Scan for the cell matching the given text and deliver its [x, y] coordinate at center. 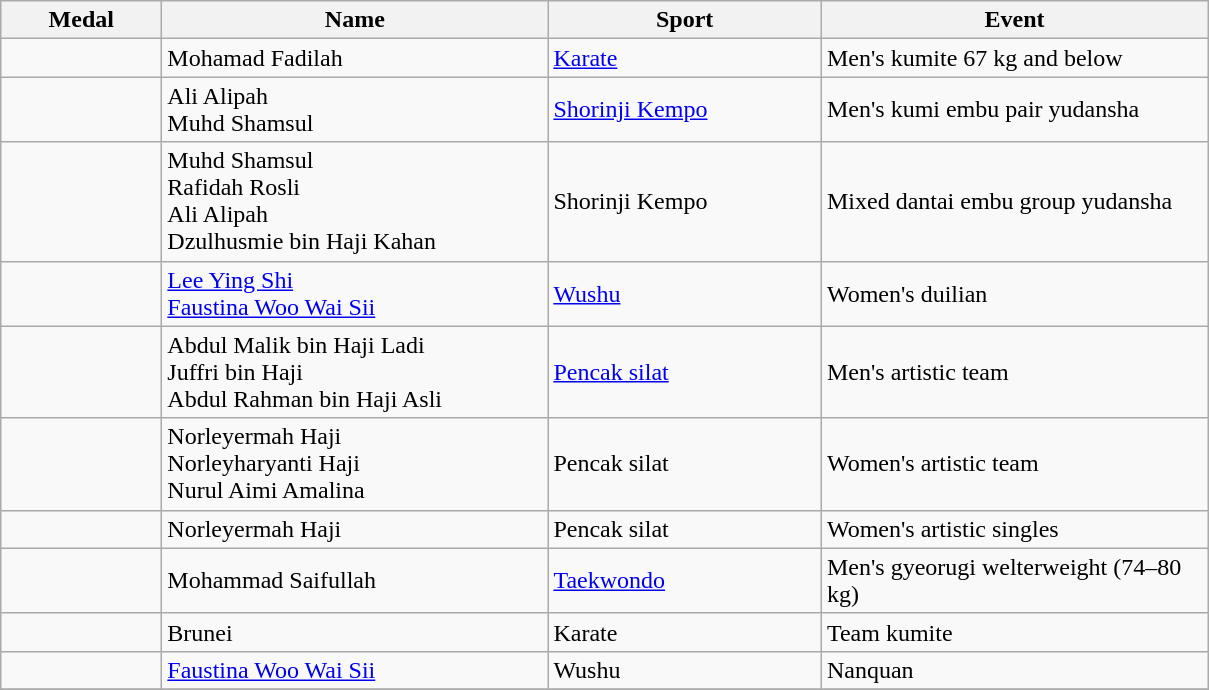
Ali Alipah Muhd Shamsul [355, 110]
Women's artistic singles [1014, 529]
Faustina Woo Wai Sii [355, 670]
Mohammad Saifullah [355, 580]
Medal [82, 20]
Brunei [355, 632]
Women's duilian [1014, 294]
Norleyermah Haji [355, 529]
Name [355, 20]
Abdul Malik bin Haji Ladi Juffri bin Haji Abdul Rahman bin Haji Asli [355, 372]
Muhd Shamsul Rafidah Rosli Ali Alipah Dzulhusmie bin Haji Kahan [355, 202]
Men's artistic team [1014, 372]
Men's gyeorugi welterweight (74–80 kg) [1014, 580]
Men's kumi embu pair yudansha [1014, 110]
Men's kumite 67 kg and below [1014, 58]
Sport [685, 20]
Team kumite [1014, 632]
Mixed dantai embu group yudansha [1014, 202]
Nanquan [1014, 670]
Women's artistic team [1014, 464]
Taekwondo [685, 580]
Event [1014, 20]
Lee Ying Shi Faustina Woo Wai Sii [355, 294]
Mohamad Fadilah [355, 58]
Norleyermah Haji Norleyharyanti Haji Nurul Aimi Amalina [355, 464]
